From the cell containing the given text, extract its center point as [X, Y] coordinate. 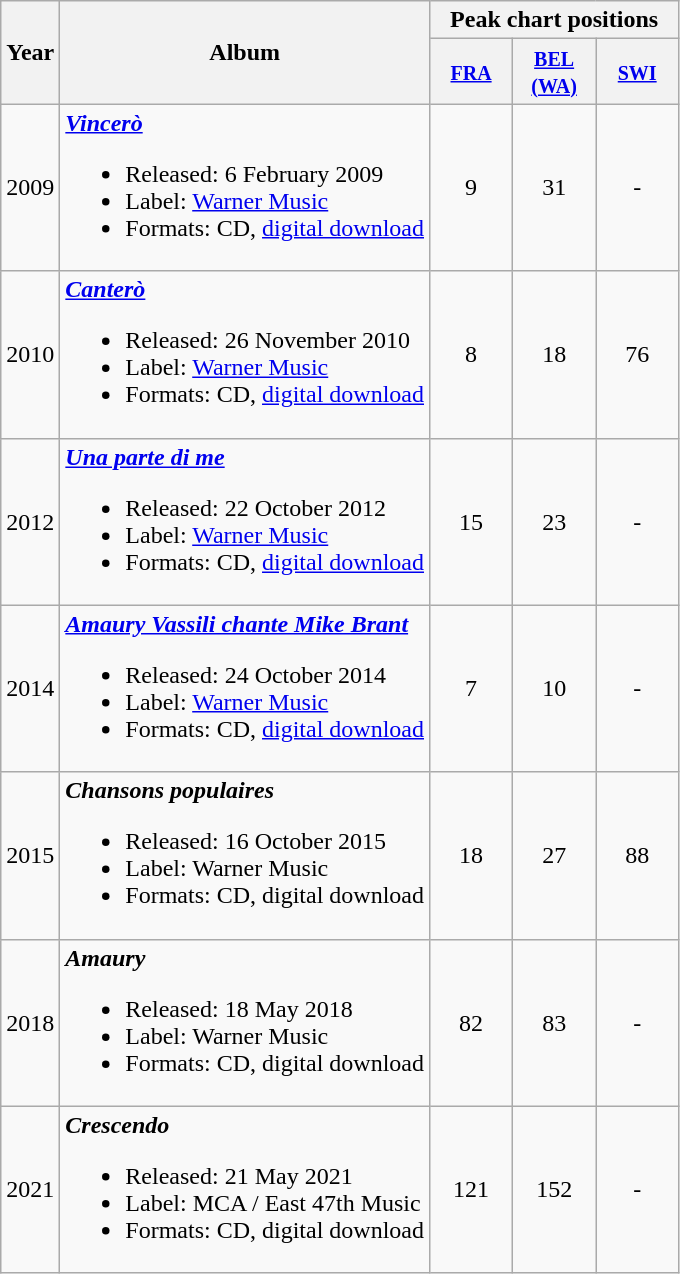
15 [472, 522]
88 [638, 856]
Album [245, 52]
8 [472, 354]
Una parte di meReleased: 22 October 2012Label: Warner MusicFormats: CD, digital download [245, 522]
9 [472, 188]
2010 [30, 354]
152 [554, 1190]
76 [638, 354]
82 [472, 1022]
CrescendoReleased: 21 May 2021Label: MCA / East 47th MusicFormats: CD, digital download [245, 1190]
AmauryReleased: 18 May 2018Label: Warner MusicFormats: CD, digital download [245, 1022]
2021 [30, 1190]
27 [554, 856]
7 [472, 688]
2009 [30, 188]
83 [554, 1022]
121 [472, 1190]
BEL (WA) [554, 72]
2012 [30, 522]
VinceròReleased: 6 February 2009Label: Warner MusicFormats: CD, digital download [245, 188]
Peak chart positions [554, 20]
31 [554, 188]
23 [554, 522]
Chansons populairesReleased: 16 October 2015Label: Warner MusicFormats: CD, digital download [245, 856]
2015 [30, 856]
Amaury Vassili chante Mike BrantReleased: 24 October 2014Label: Warner MusicFormats: CD, digital download [245, 688]
FRA [472, 72]
2018 [30, 1022]
Year [30, 52]
10 [554, 688]
2014 [30, 688]
SWI [638, 72]
CanteròReleased: 26 November 2010Label: Warner MusicFormats: CD, digital download [245, 354]
